Extract the (x, y) coordinate from the center of the cell holding the provided text.  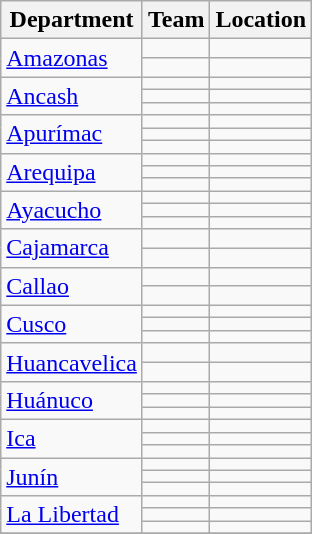
La Libertad (72, 515)
Location (261, 20)
Cajamarca (72, 248)
Huánuco (72, 400)
Team (176, 20)
Ancash (72, 96)
Huancavelica (72, 362)
Ayacucho (72, 210)
Apurímac (72, 134)
Callao (72, 286)
Amazonas (72, 58)
Cusco (72, 324)
Junín (72, 477)
Arequipa (72, 172)
Ica (72, 438)
Department (72, 20)
